Determine the (X, Y) coordinate at the center of the cell enclosing the given text.  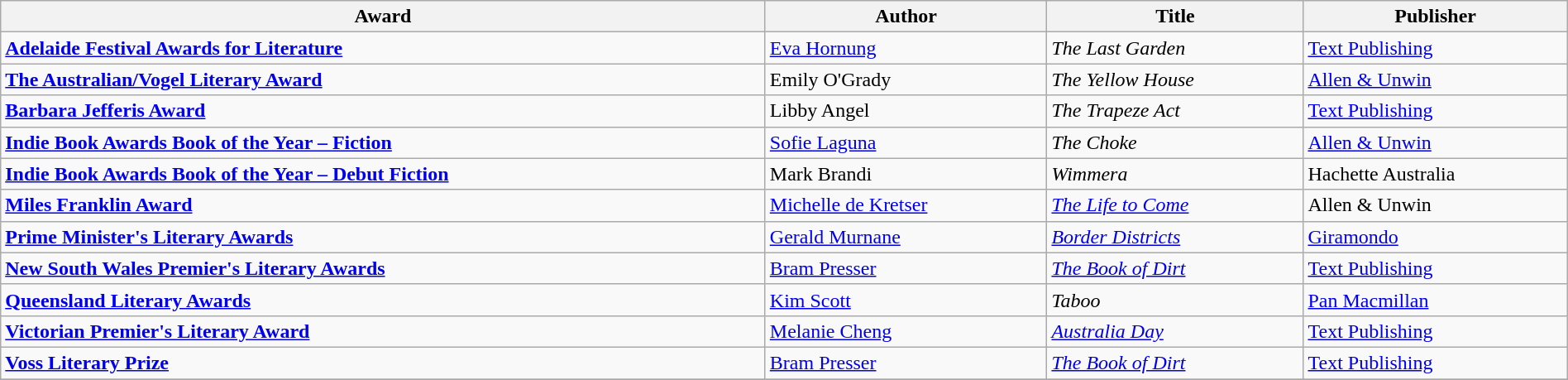
Award (384, 17)
Adelaide Festival Awards for Literature (384, 48)
Eva Hornung (906, 48)
Melanie Cheng (906, 331)
Border Districts (1175, 237)
The Choke (1175, 142)
Gerald Murnane (906, 237)
Sofie Laguna (906, 142)
Author (906, 17)
Kim Scott (906, 300)
Giramondo (1436, 237)
The Australian/Vogel Literary Award (384, 79)
Australia Day (1175, 331)
Queensland Literary Awards (384, 300)
Libby Angel (906, 111)
The Trapeze Act (1175, 111)
Publisher (1436, 17)
Victorian Premier's Literary Award (384, 331)
Michelle de Kretser (906, 205)
Taboo (1175, 300)
Mark Brandi (906, 174)
Voss Literary Prize (384, 363)
Pan Macmillan (1436, 300)
The Last Garden (1175, 48)
Title (1175, 17)
Prime Minister's Literary Awards (384, 237)
Emily O'Grady (906, 79)
New South Wales Premier's Literary Awards (384, 268)
The Yellow House (1175, 79)
Barbara Jefferis Award (384, 111)
The Life to Come (1175, 205)
Miles Franklin Award (384, 205)
Hachette Australia (1436, 174)
Indie Book Awards Book of the Year – Debut Fiction (384, 174)
Wimmera (1175, 174)
Indie Book Awards Book of the Year – Fiction (384, 142)
